Determine the (x, y) coordinate at the center of the cell enclosing the given text.  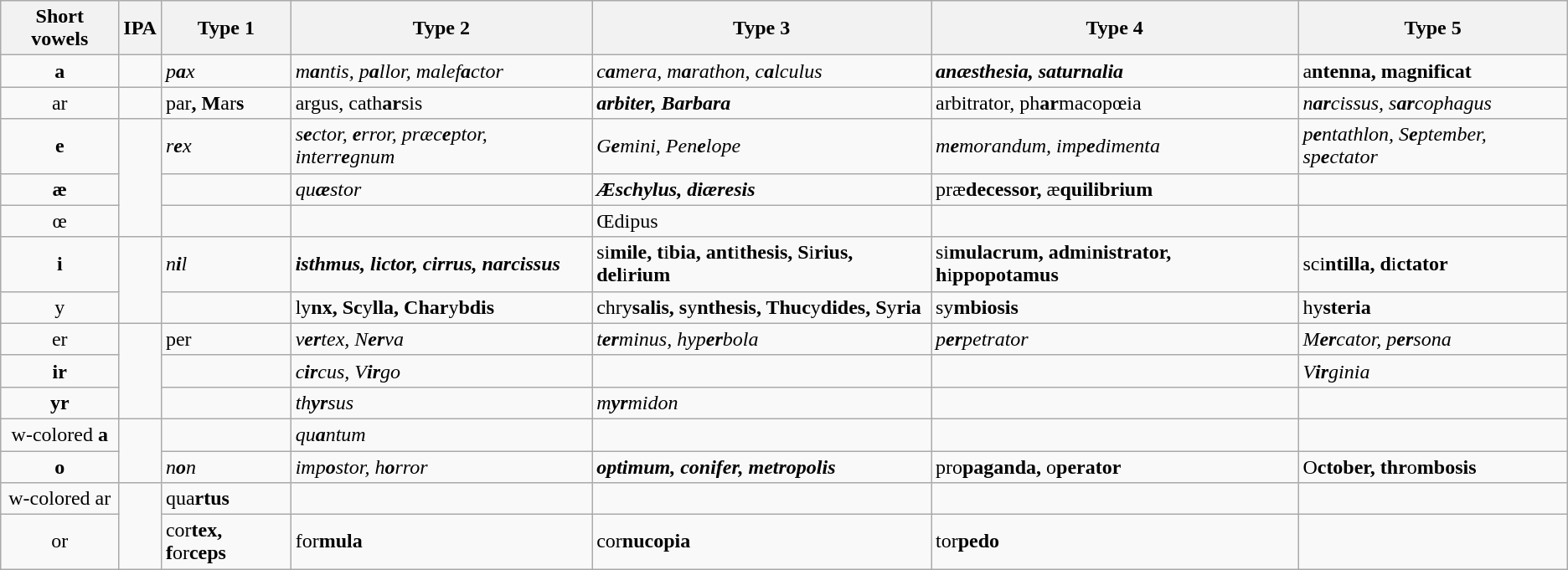
impostor, horror (441, 466)
formula (441, 542)
sector, error, præceptor, interregnum (441, 146)
simulacrum, administrator, hippopotamus (1115, 264)
camera, marathon, calculus (762, 71)
Type 5 (1432, 28)
cornucopia (762, 542)
Type 1 (226, 28)
arbiter, Barbara (762, 103)
æ (60, 189)
antenna, magnificat (1432, 71)
ir (60, 371)
chrysalis, synthesis, Thucydides, Syria (762, 307)
narcissus, sarcophagus (1432, 103)
circus, Virgo (441, 371)
y (60, 307)
e (60, 146)
Œdipus (762, 221)
propaganda, operator (1115, 466)
simile, tibia, antithesis, Sirius, delirium (762, 264)
perpetrator (1115, 339)
rex (226, 146)
er (60, 339)
a (60, 71)
symbiosis (1115, 307)
mantis, pallor, malefactor (441, 71)
isthmus, lictor, cirrus, narcissus (441, 264)
Short vowels (60, 28)
Type 2 (441, 28)
œ (60, 221)
yr (60, 403)
i (60, 264)
o (60, 466)
quæstor (441, 189)
torpedo (1115, 542)
October, thrombosis (1432, 466)
w-colored ar (60, 499)
prædecessor, æquilibrium (1115, 189)
scintilla, dictator (1432, 264)
quantum (441, 434)
Type 3 (762, 28)
hysteria (1432, 307)
thyrsus (441, 403)
pax (226, 71)
per (226, 339)
quartus (226, 499)
Gemini, Penelope (762, 146)
nil (226, 264)
Virginia (1432, 371)
IPA (141, 28)
ar (60, 103)
Æschylus, diæresis (762, 189)
w-colored a (60, 434)
non (226, 466)
par, Mars (226, 103)
Type 4 (1115, 28)
or (60, 542)
argus, catharsis (441, 103)
myrmidon (762, 403)
Mercator, persona (1432, 339)
pentathlon, September, spectator (1432, 146)
anæsthesia, saturnalia (1115, 71)
memorandum, impedimenta (1115, 146)
optimum, conifer, metropolis (762, 466)
cortex, forceps (226, 542)
terminus, hyperbola (762, 339)
lynx, Scylla, Charybdis (441, 307)
vertex, Nerva (441, 339)
arbitrator, pharmacopœia (1115, 103)
